Return [X, Y] of the center of cell containing provided text 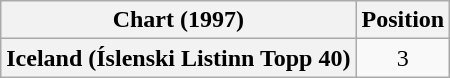
Chart (1997) [178, 20]
3 [403, 58]
Position [403, 20]
Iceland (Íslenski Listinn Topp 40) [178, 58]
